Scan for the cell matching the given text and deliver its (X, Y) coordinate at center. 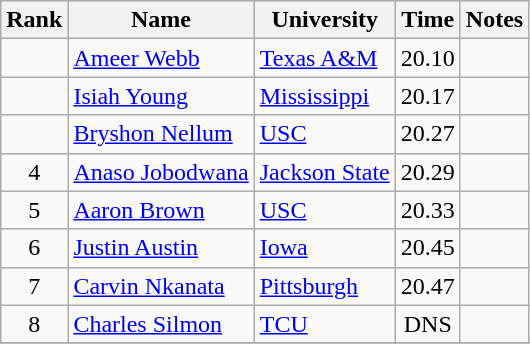
Ameer Webb (161, 58)
5 (34, 210)
8 (34, 324)
Iowa (324, 248)
20.45 (428, 248)
4 (34, 172)
Isiah Young (161, 96)
Rank (34, 20)
Texas A&M (324, 58)
Name (161, 20)
Time (428, 20)
7 (34, 286)
20.10 (428, 58)
Jackson State (324, 172)
Aaron Brown (161, 210)
Pittsburgh (324, 286)
20.27 (428, 134)
Carvin Nkanata (161, 286)
TCU (324, 324)
Notes (494, 20)
20.33 (428, 210)
20.29 (428, 172)
Justin Austin (161, 248)
Bryshon Nellum (161, 134)
6 (34, 248)
Charles Silmon (161, 324)
Anaso Jobodwana (161, 172)
20.47 (428, 286)
DNS (428, 324)
20.17 (428, 96)
University (324, 20)
Mississippi (324, 96)
